Return the [x, y] coordinate for the center point of the cell that contains the specified text.  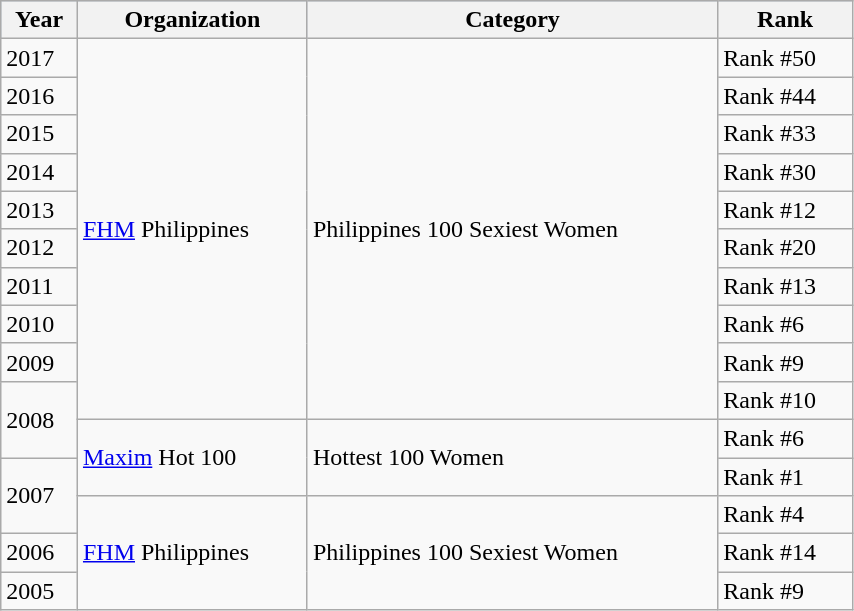
Rank #20 [786, 248]
2017 [40, 58]
2011 [40, 286]
Rank #44 [786, 96]
2006 [40, 553]
2015 [40, 134]
Rank #12 [786, 210]
2013 [40, 210]
2005 [40, 591]
2009 [40, 362]
Rank #1 [786, 477]
Rank #13 [786, 286]
Rank #30 [786, 172]
Maxim Hot 100 [192, 457]
Hottest 100 Women [512, 457]
Rank #50 [786, 58]
Rank #10 [786, 400]
Organization [192, 20]
Rank #33 [786, 134]
2008 [40, 419]
Rank #14 [786, 553]
2007 [40, 496]
Category [512, 20]
Rank [786, 20]
Year [40, 20]
2010 [40, 324]
2016 [40, 96]
Rank #4 [786, 515]
2012 [40, 248]
2014 [40, 172]
